Extract the [x, y] coordinate from the center of the cell holding the provided text.  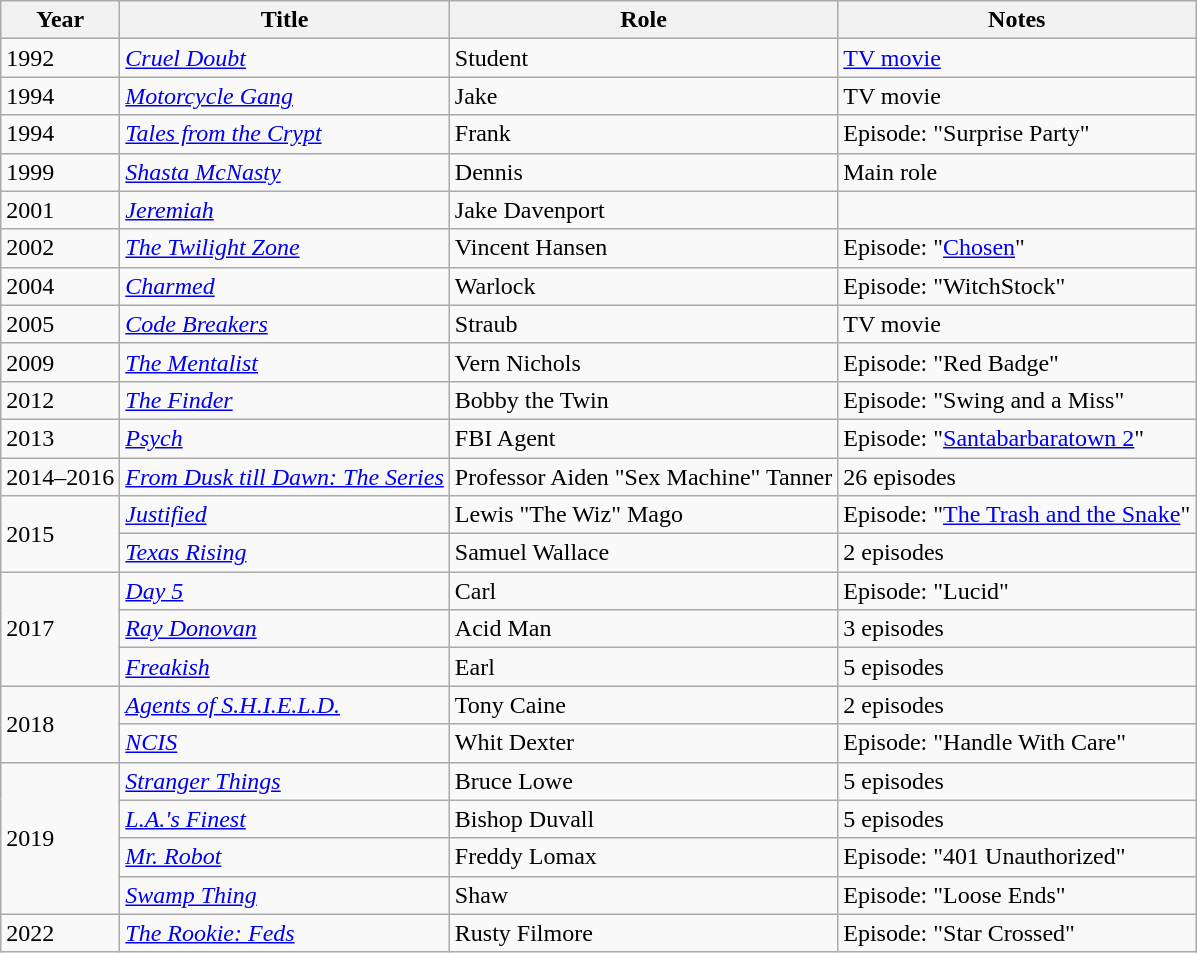
From Dusk till Dawn: The Series [284, 477]
The Twilight Zone [284, 248]
2001 [60, 210]
Jake Davenport [643, 210]
Acid Man [643, 629]
The Mentalist [284, 362]
Vern Nichols [643, 362]
2014–2016 [60, 477]
2022 [60, 933]
Title [284, 20]
Warlock [643, 286]
Bruce Lowe [643, 781]
FBI Agent [643, 438]
Year [60, 20]
Episode: "Handle With Care" [1017, 743]
Jake [643, 96]
Episode: "Loose Ends" [1017, 895]
Stranger Things [284, 781]
Role [643, 20]
2004 [60, 286]
Student [643, 58]
Whit Dexter [643, 743]
Dennis [643, 172]
2019 [60, 838]
Episode: "Santabarbaratown 2" [1017, 438]
Shasta McNasty [284, 172]
Episode: "Swing and a Miss" [1017, 400]
3 episodes [1017, 629]
Psych [284, 438]
Earl [643, 667]
Cruel Doubt [284, 58]
1999 [60, 172]
2017 [60, 629]
1992 [60, 58]
Frank [643, 134]
Episode: "Lucid" [1017, 591]
Code Breakers [284, 324]
Swamp Thing [284, 895]
Day 5 [284, 591]
Bobby the Twin [643, 400]
Samuel Wallace [643, 553]
Episode: "Red Badge" [1017, 362]
2012 [60, 400]
Main role [1017, 172]
Tony Caine [643, 705]
Motorcycle Gang [284, 96]
Vincent Hansen [643, 248]
2015 [60, 534]
Bishop Duvall [643, 819]
Agents of S.H.I.E.L.D. [284, 705]
2013 [60, 438]
Rusty Filmore [643, 933]
Texas Rising [284, 553]
Freddy Lomax [643, 857]
Shaw [643, 895]
Episode: "Surprise Party" [1017, 134]
L.A.'s Finest [284, 819]
Lewis "The Wiz" Mago [643, 515]
Episode: "WitchStock" [1017, 286]
Charmed [284, 286]
The Rookie: Feds [284, 933]
Episode: "Star Crossed" [1017, 933]
Episode: "401 Unauthorized" [1017, 857]
2018 [60, 724]
Ray Donovan [284, 629]
Straub [643, 324]
2009 [60, 362]
Mr. Robot [284, 857]
Tales from the Crypt [284, 134]
Episode: "The Trash and the Snake" [1017, 515]
NCIS [284, 743]
Professor Aiden "Sex Machine" Tanner [643, 477]
The Finder [284, 400]
Notes [1017, 20]
26 episodes [1017, 477]
2002 [60, 248]
Episode: "Chosen" [1017, 248]
Justified [284, 515]
Jeremiah [284, 210]
Freakish [284, 667]
2005 [60, 324]
Carl [643, 591]
